From the cell containing the given text, extract its center point as [x, y] coordinate. 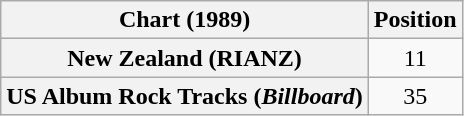
35 [415, 96]
Position [415, 20]
New Zealand (RIANZ) [185, 58]
11 [415, 58]
Chart (1989) [185, 20]
US Album Rock Tracks (Billboard) [185, 96]
